Capture the cell that displays the provided text and extract its [X, Y] central coordinate. 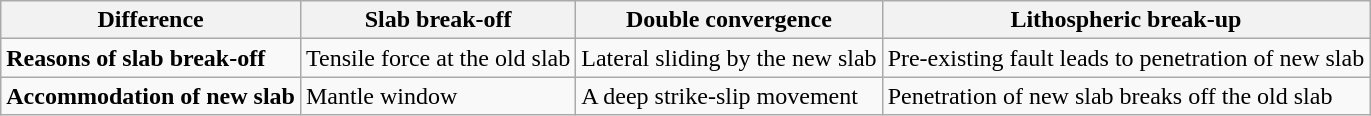
A deep strike-slip movement [729, 96]
Lithospheric break-up [1126, 20]
Lateral sliding by the new slab [729, 58]
Reasons of slab break-off [151, 58]
Double convergence [729, 20]
Mantle window [438, 96]
Difference [151, 20]
Slab break-off [438, 20]
Pre-existing fault leads to penetration of new slab [1126, 58]
Accommodation of new slab [151, 96]
Tensile force at the old slab [438, 58]
Penetration of new slab breaks off the old slab [1126, 96]
